Find where the given text appears and provide that cell's center as [X, Y] coordinate. 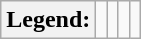
Legend: [48, 20]
